For the text-containing cell, return its midpoint in (x, y) coordinate format. 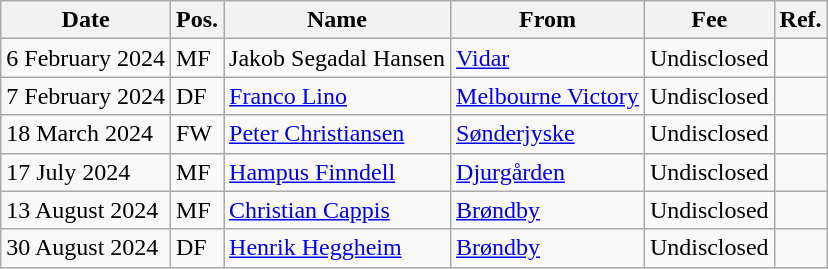
18 March 2024 (86, 134)
Sønderjyske (548, 134)
Pos. (196, 20)
13 August 2024 (86, 210)
7 February 2024 (86, 96)
FW (196, 134)
Henrik Heggheim (338, 248)
17 July 2024 (86, 172)
Vidar (548, 58)
30 August 2024 (86, 248)
Melbourne Victory (548, 96)
Hampus Finndell (338, 172)
Peter Christiansen (338, 134)
Djurgården (548, 172)
From (548, 20)
Date (86, 20)
Christian Cappis (338, 210)
Fee (709, 20)
Jakob Segadal Hansen (338, 58)
Name (338, 20)
Ref. (800, 20)
Franco Lino (338, 96)
6 February 2024 (86, 58)
